Capture the cell that displays the provided text and extract its [x, y] central coordinate. 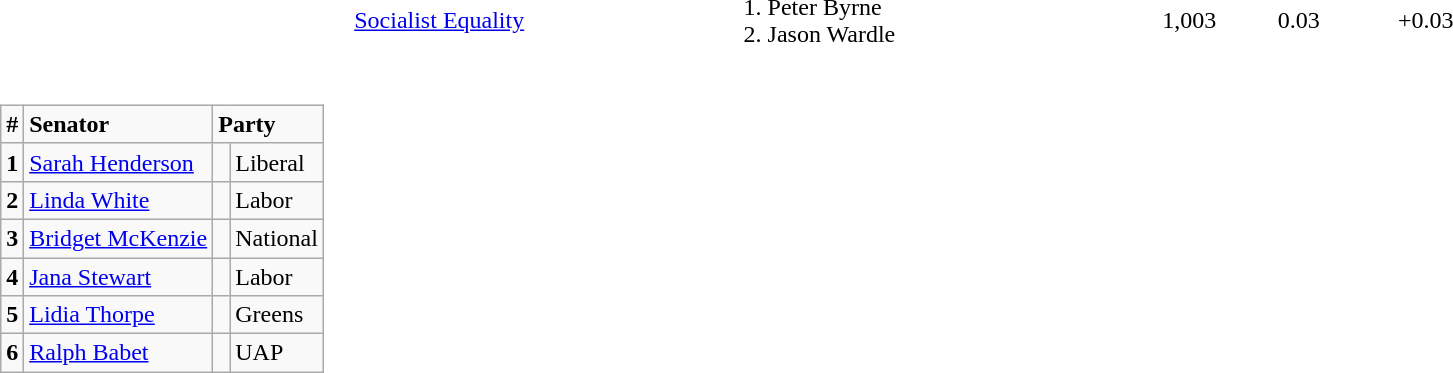
Senator [118, 124]
2 [12, 200]
National [277, 238]
# [12, 124]
5 [12, 315]
Sarah Henderson [118, 162]
6 [12, 353]
1 [12, 162]
UAP [277, 353]
3 [12, 238]
Jana Stewart [118, 277]
Party [268, 124]
Ralph Babet [118, 353]
Liberal [277, 162]
Bridget McKenzie [118, 238]
Greens [277, 315]
Lidia Thorpe [118, 315]
4 [12, 277]
Linda White [118, 200]
